Extract the [X, Y] coordinate from the center of the cell holding the provided text.  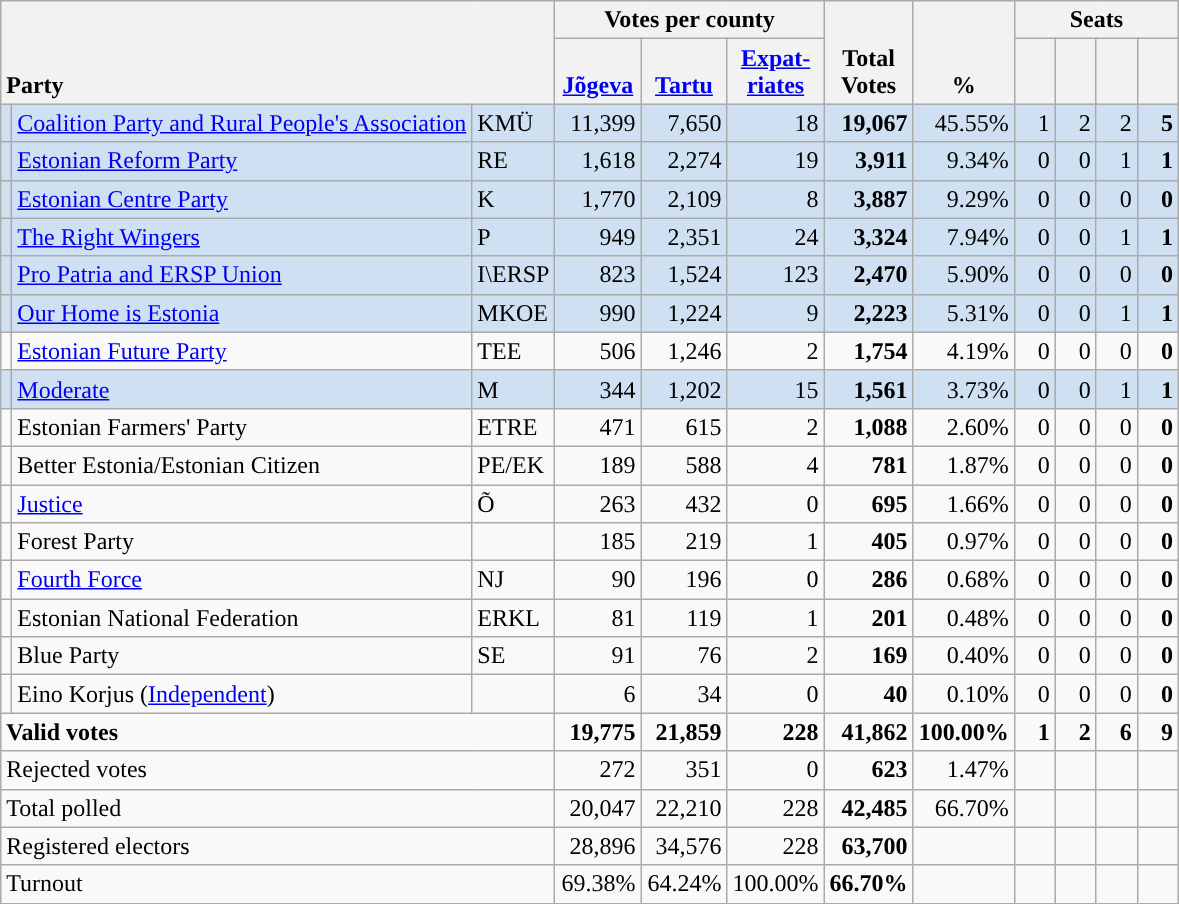
Forest Party [242, 542]
9.29% [964, 199]
SE [514, 656]
90 [598, 580]
615 [684, 427]
Registered electors [278, 846]
Jõgeva [598, 72]
18 [776, 123]
Estonian Centre Party [242, 199]
34,576 [684, 846]
ERKL [514, 618]
588 [684, 465]
Moderate [242, 389]
Estonian Future Party [242, 351]
41,862 [868, 732]
% [964, 52]
Valid votes [278, 732]
263 [598, 503]
823 [598, 275]
Better Estonia/Estonian Citizen [242, 465]
1,754 [868, 351]
169 [868, 656]
3,324 [868, 237]
Õ [514, 503]
28,896 [598, 846]
PE/EK [514, 465]
21,859 [684, 732]
2.60% [964, 427]
0.40% [964, 656]
Expat- riates [776, 72]
K [514, 199]
20,047 [598, 808]
1,224 [684, 313]
P [514, 237]
Blue Party [242, 656]
81 [598, 618]
2,470 [868, 275]
781 [868, 465]
24 [776, 237]
76 [684, 656]
7.94% [964, 237]
Eino Korjus (Independent) [242, 694]
0.68% [964, 580]
Party [278, 52]
Estonian Farmers' Party [242, 427]
2,109 [684, 199]
0.10% [964, 694]
4.19% [964, 351]
0.48% [964, 618]
Rejected votes [278, 770]
TEE [514, 351]
Coalition Party and Rural People's Association [242, 123]
Total polled [278, 808]
Total Votes [868, 52]
2,223 [868, 313]
1.66% [964, 503]
219 [684, 542]
119 [684, 618]
2,274 [684, 161]
Justice [242, 503]
272 [598, 770]
63,700 [868, 846]
40 [868, 694]
201 [868, 618]
351 [684, 770]
1.87% [964, 465]
695 [868, 503]
NJ [514, 580]
The Right Wingers [242, 237]
5.31% [964, 313]
91 [598, 656]
1,618 [598, 161]
9.34% [964, 161]
432 [684, 503]
M [514, 389]
22,210 [684, 808]
471 [598, 427]
45.55% [964, 123]
506 [598, 351]
344 [598, 389]
185 [598, 542]
3,887 [868, 199]
5.90% [964, 275]
19 [776, 161]
KMÜ [514, 123]
3.73% [964, 389]
286 [868, 580]
2,351 [684, 237]
5 [1158, 123]
ETRE [514, 427]
RE [514, 161]
123 [776, 275]
Votes per county [690, 20]
0.97% [964, 542]
Estonian Reform Party [242, 161]
Estonian National Federation [242, 618]
1,088 [868, 427]
189 [598, 465]
Turnout [278, 884]
64.24% [684, 884]
405 [868, 542]
3,911 [868, 161]
623 [868, 770]
Pro Patria and ERSP Union [242, 275]
1,524 [684, 275]
4 [776, 465]
196 [684, 580]
1,202 [684, 389]
1,246 [684, 351]
Our Home is Estonia [242, 313]
34 [684, 694]
1,561 [868, 389]
69.38% [598, 884]
7,650 [684, 123]
Tartu [684, 72]
19,067 [868, 123]
1.47% [964, 770]
990 [598, 313]
11,399 [598, 123]
15 [776, 389]
1,770 [598, 199]
42,485 [868, 808]
I\ERSP [514, 275]
Fourth Force [242, 580]
949 [598, 237]
19,775 [598, 732]
8 [776, 199]
Seats [1096, 20]
MKOE [514, 313]
